Scan for the cell matching the given text and deliver its [x, y] coordinate at center. 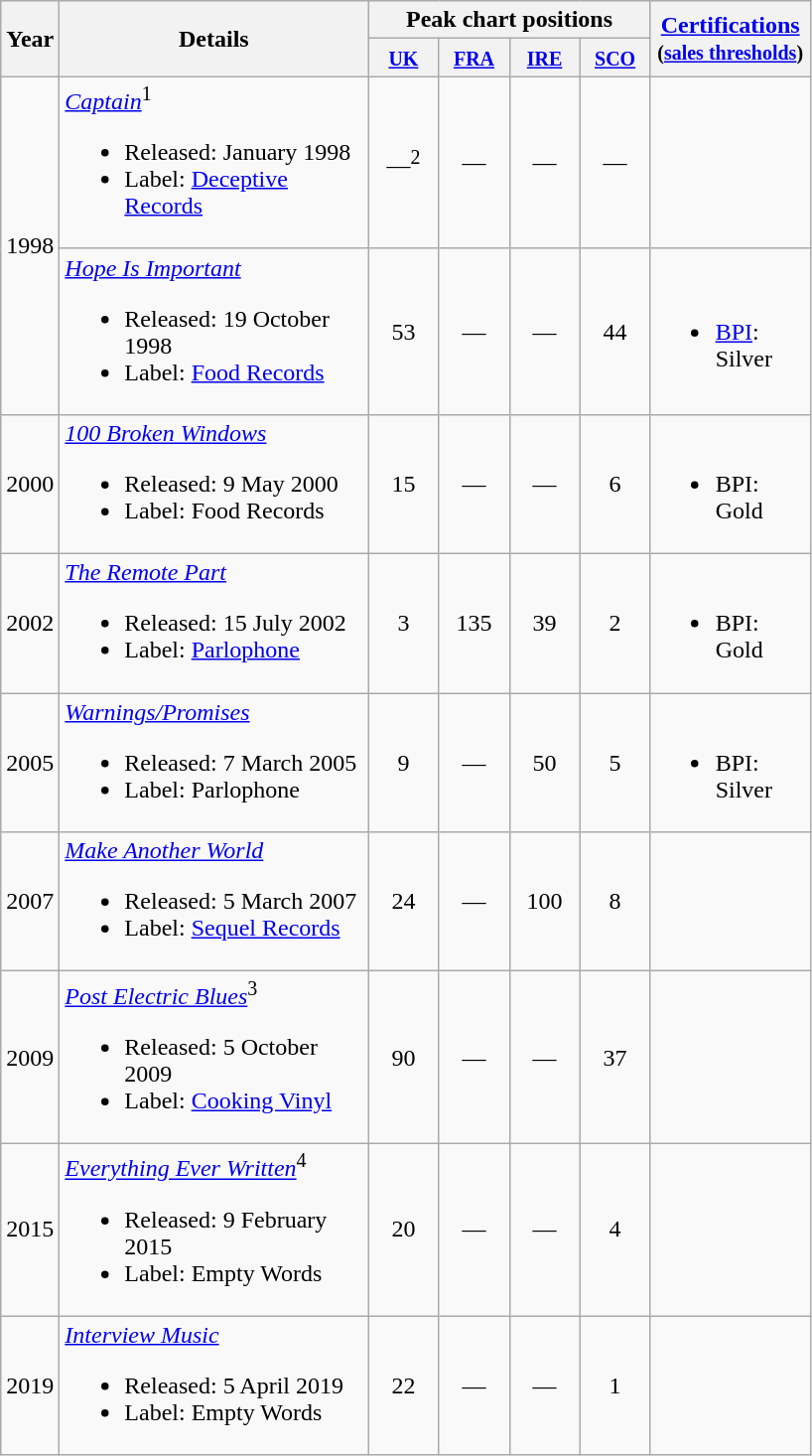
53 [403, 332]
44 [615, 332]
SCO [615, 58]
100 [544, 902]
The Remote PartReleased: 15 July 2002Label: Parlophone [214, 624]
Warnings/PromisesReleased: 7 March 2005Label: Parlophone [214, 763]
5 [615, 763]
Certifications(sales thresholds) [731, 39]
6 [615, 484]
Post Electric Blues3Released: 5 October 2009Label: Cooking Vinyl [214, 1058]
Make Another WorldReleased: 5 March 2007Label: Sequel Records [214, 902]
39 [544, 624]
135 [474, 624]
50 [544, 763]
FRA [474, 58]
4 [615, 1230]
Everything Ever Written4Released: 9 February 2015Label: Empty Words [214, 1230]
2000 [30, 484]
15 [403, 484]
2 [615, 624]
2002 [30, 624]
2005 [30, 763]
Peak chart positions [509, 20]
100 Broken WindowsReleased: 9 May 2000Label: Food Records [214, 484]
1 [615, 1385]
Interview MusicReleased: 5 April 2019Label: Empty Words [214, 1385]
Year [30, 39]
37 [615, 1058]
22 [403, 1385]
9 [403, 763]
2009 [30, 1058]
—2 [403, 163]
20 [403, 1230]
2015 [30, 1230]
2007 [30, 902]
IRE [544, 58]
1998 [30, 246]
8 [615, 902]
2019 [30, 1385]
Captain1Released: January 1998Label: Deceptive Records [214, 163]
3 [403, 624]
Hope Is ImportantReleased: 19 October 1998Label: Food Records [214, 332]
24 [403, 902]
Details [214, 39]
UK [403, 58]
90 [403, 1058]
